Pinpoint the cell where the given text exists, returning its (X, Y) midpoint coordinate. 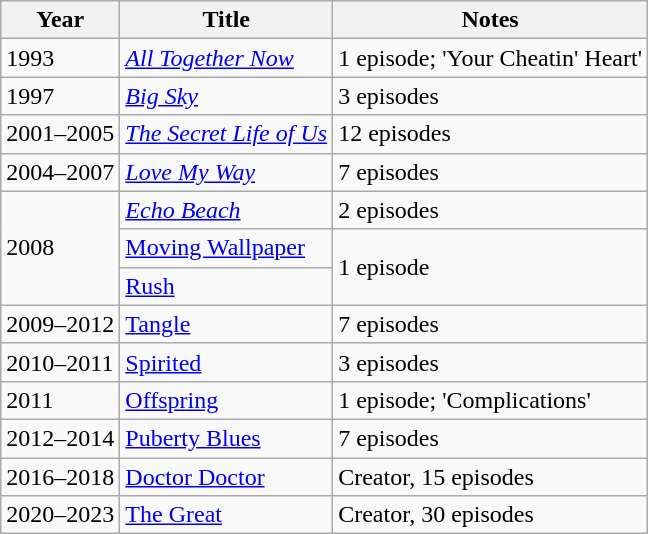
Creator, 30 episodes (490, 515)
Puberty Blues (226, 438)
All Together Now (226, 58)
Tangle (226, 324)
1 episode (490, 267)
2016–2018 (60, 477)
2 episodes (490, 210)
Notes (490, 20)
Year (60, 20)
2011 (60, 400)
Big Sky (226, 96)
2010–2011 (60, 362)
2008 (60, 248)
Rush (226, 286)
2012–2014 (60, 438)
1997 (60, 96)
The Great (226, 515)
1 episode; 'Your Cheatin' Heart' (490, 58)
Creator, 15 episodes (490, 477)
Echo Beach (226, 210)
1 episode; 'Complications' (490, 400)
Doctor Doctor (226, 477)
2004–2007 (60, 172)
2020–2023 (60, 515)
2009–2012 (60, 324)
1993 (60, 58)
Spirited (226, 362)
The Secret Life of Us (226, 134)
Moving Wallpaper (226, 248)
2001–2005 (60, 134)
12 episodes (490, 134)
Love My Way (226, 172)
Title (226, 20)
Offspring (226, 400)
